Provide the [x, y] coordinate of the cell's center where the given text is located.  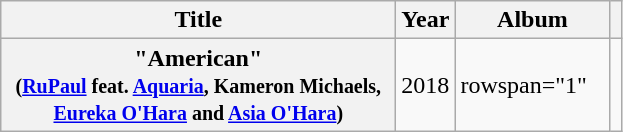
"American"(RuPaul feat. Aquaria, Kameron Michaels, Eureka O'Hara and Asia O'Hara) [198, 85]
2018 [426, 85]
rowspan="1" [532, 85]
Album [532, 20]
Year [426, 20]
Title [198, 20]
